Search for the cell housing the specified text and yield its [X, Y] center coordinate. 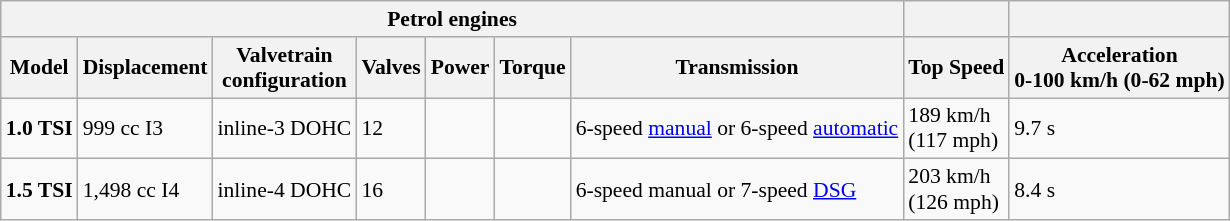
8.4 s [1120, 190]
6-speed manual or 7-speed DSG [738, 190]
Power [460, 68]
203 km/h(126 mph) [956, 190]
Valvetrainconfiguration [285, 68]
999 cc I3 [146, 128]
1.0 TSI [40, 128]
189 km/h(117 mph) [956, 128]
inline-3 DOHC [285, 128]
12 [390, 128]
Acceleration0-100 km/h (0-62 mph) [1120, 68]
Top Speed [956, 68]
9.7 s [1120, 128]
Petrol engines [452, 19]
1.5 TSI [40, 190]
Valves [390, 68]
Torque [533, 68]
inline-4 DOHC [285, 190]
6-speed manual or 6-speed automatic [738, 128]
Displacement [146, 68]
16 [390, 190]
1,498 cc I4 [146, 190]
Model [40, 68]
Transmission [738, 68]
